For the text-containing cell, return its midpoint in [x, y] coordinate format. 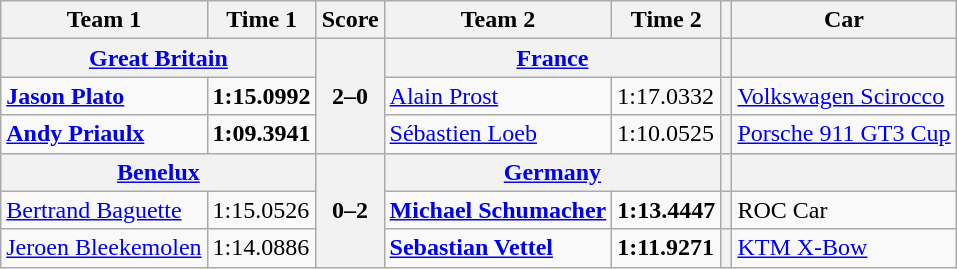
Andy Priaulx [104, 134]
Jeroen Bleekemolen [104, 248]
0–2 [350, 210]
Benelux [158, 172]
Score [350, 20]
1:15.0526 [262, 210]
1:15.0992 [262, 96]
1:13.4447 [666, 210]
2–0 [350, 96]
ROC Car [844, 210]
France [552, 58]
Sebastian Vettel [498, 248]
Car [844, 20]
Team 1 [104, 20]
Volkswagen Scirocco [844, 96]
Alain Prost [498, 96]
1:11.9271 [666, 248]
KTM X-Bow [844, 248]
1:10.0525 [666, 134]
1:14.0886 [262, 248]
Sébastien Loeb [498, 134]
Germany [552, 172]
Jason Plato [104, 96]
Porsche 911 GT3 Cup [844, 134]
Team 2 [498, 20]
Bertrand Baguette [104, 210]
Michael Schumacher [498, 210]
Time 1 [262, 20]
Great Britain [158, 58]
1:17.0332 [666, 96]
1:09.3941 [262, 134]
Time 2 [666, 20]
